Capture the cell that displays the provided text and extract its [x, y] central coordinate. 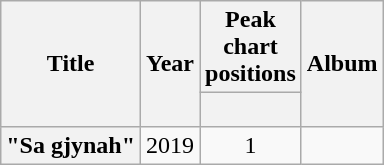
Year [170, 64]
1 [251, 145]
Album [342, 64]
Peakchartpositions [251, 47]
Title [71, 64]
2019 [170, 145]
"Sa gjynah" [71, 145]
